Identify which cell holds the provided text, then report its (x, y) central coordinate. 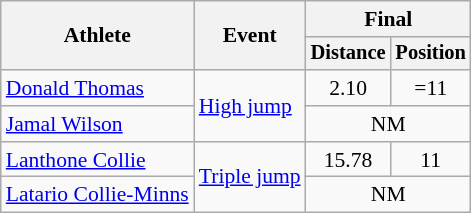
High jump (250, 106)
Distance (348, 54)
Triple jump (250, 178)
15.78 (348, 160)
Position (431, 54)
Lanthone Collie (98, 160)
=11 (431, 88)
Jamal Wilson (98, 124)
2.10 (348, 88)
Final (388, 19)
11 (431, 160)
Athlete (98, 36)
Event (250, 36)
Donald Thomas (98, 88)
Latario Collie-Minns (98, 195)
